Return (x, y) of the center of cell containing provided text 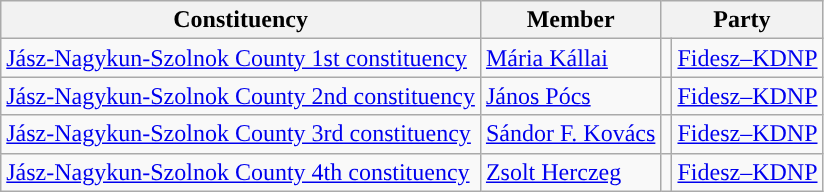
Jász-Nagykun-Szolnok County 2nd constituency (241, 96)
Member (570, 20)
Party (742, 20)
Jász-Nagykun-Szolnok County 4th constituency (241, 172)
Sándor F. Kovács (570, 134)
Jász-Nagykun-Szolnok County 1st constituency (241, 58)
Jász-Nagykun-Szolnok County 3rd constituency (241, 134)
Constituency (241, 20)
Mária Kállai (570, 58)
Zsolt Herczeg (570, 172)
János Pócs (570, 96)
